Output the (x, y) coordinate of the center of the cell containing the given text.  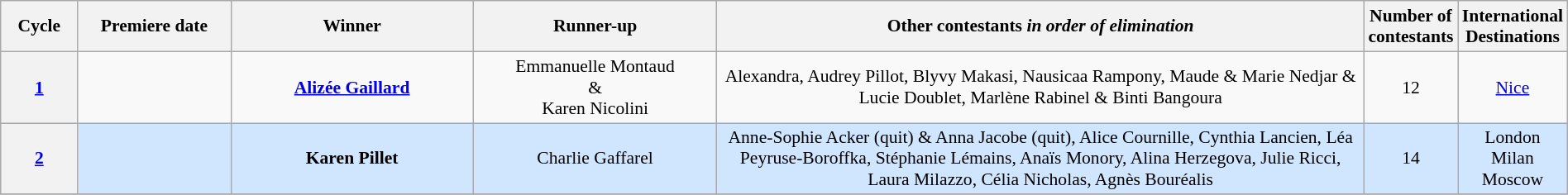
Winner (352, 26)
International Destinations (1513, 26)
LondonMilanMoscow (1513, 159)
Alexandra, Audrey Pillot, Blyvy Makasi, Nausicaa Rampony, Maude & Marie Nedjar & Lucie Doublet, Marlène Rabinel & Binti Bangoura (1040, 88)
Other contestants in order of elimination (1040, 26)
Emmanuelle Montaud&Karen Nicolini (595, 88)
Runner-up (595, 26)
Nice (1513, 88)
1 (40, 88)
12 (1411, 88)
Premiere date (154, 26)
2 (40, 159)
Alizée Gaillard (352, 88)
Cycle (40, 26)
14 (1411, 159)
Number of contestants (1411, 26)
Karen Pillet (352, 159)
Charlie Gaffarel (595, 159)
